From the cell containing the given text, extract its center point as [X, Y] coordinate. 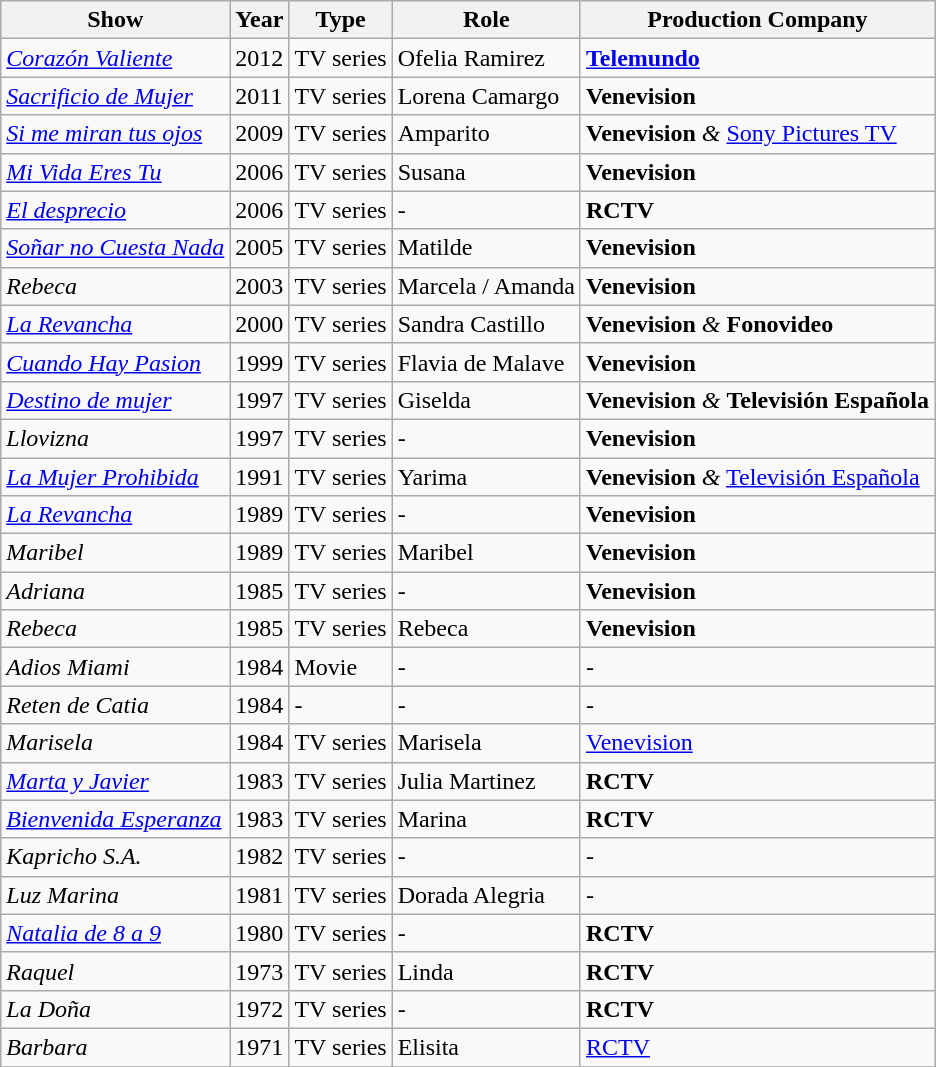
Lorena Camargo [486, 96]
Giselda [486, 400]
Marina [486, 819]
1972 [260, 1009]
Production Company [757, 20]
Kapricho S.A. [116, 857]
Matilde [486, 248]
1980 [260, 933]
Corazón Valiente [116, 58]
Bienvenida Esperanza [116, 819]
1982 [260, 857]
2012 [260, 58]
2003 [260, 286]
La Doña [116, 1009]
La Mujer Prohibida [116, 477]
1991 [260, 477]
1971 [260, 1047]
Adriana [116, 591]
Movie [340, 667]
Dorada Alegria [486, 895]
Sacrificio de Mujer [116, 96]
Destino de mujer [116, 400]
1981 [260, 895]
Soñar no Cuesta Nada [116, 248]
1973 [260, 971]
Type [340, 20]
Marta y Javier [116, 781]
El desprecio [116, 210]
Venevision & Fonovideo [757, 324]
Luz Marina [116, 895]
Show [116, 20]
Flavia de Malave [486, 362]
Julia Martinez [486, 781]
Si me miran tus ojos [116, 134]
Linda [486, 971]
Elisita [486, 1047]
Llovizna [116, 438]
Role [486, 20]
Reten de Catia [116, 705]
Mi Vida Eres Tu [116, 172]
Ofelia Ramirez [486, 58]
Adios Miami [116, 667]
2005 [260, 248]
Venevision & Sony Pictures TV [757, 134]
Telemundo [757, 58]
2011 [260, 96]
2000 [260, 324]
Cuando Hay Pasion [116, 362]
Sandra Castillo [486, 324]
Marcela / Amanda [486, 286]
Raquel [116, 971]
2009 [260, 134]
Amparito [486, 134]
Barbara [116, 1047]
Year [260, 20]
Natalia de 8 a 9 [116, 933]
Susana [486, 172]
1999 [260, 362]
Yarima [486, 477]
